Find where the given text appears and provide that cell's center as (x, y) coordinate. 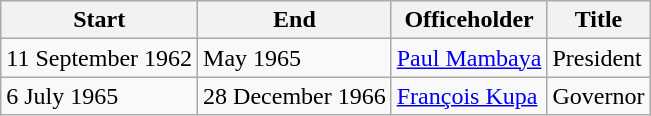
François Kupa (469, 96)
Paul Mambaya (469, 58)
6 July 1965 (100, 96)
President (598, 58)
May 1965 (295, 58)
Start (100, 20)
Officeholder (469, 20)
Governor (598, 96)
End (295, 20)
28 December 1966 (295, 96)
11 September 1962 (100, 58)
Title (598, 20)
